Return [x, y] of the center of cell containing provided text 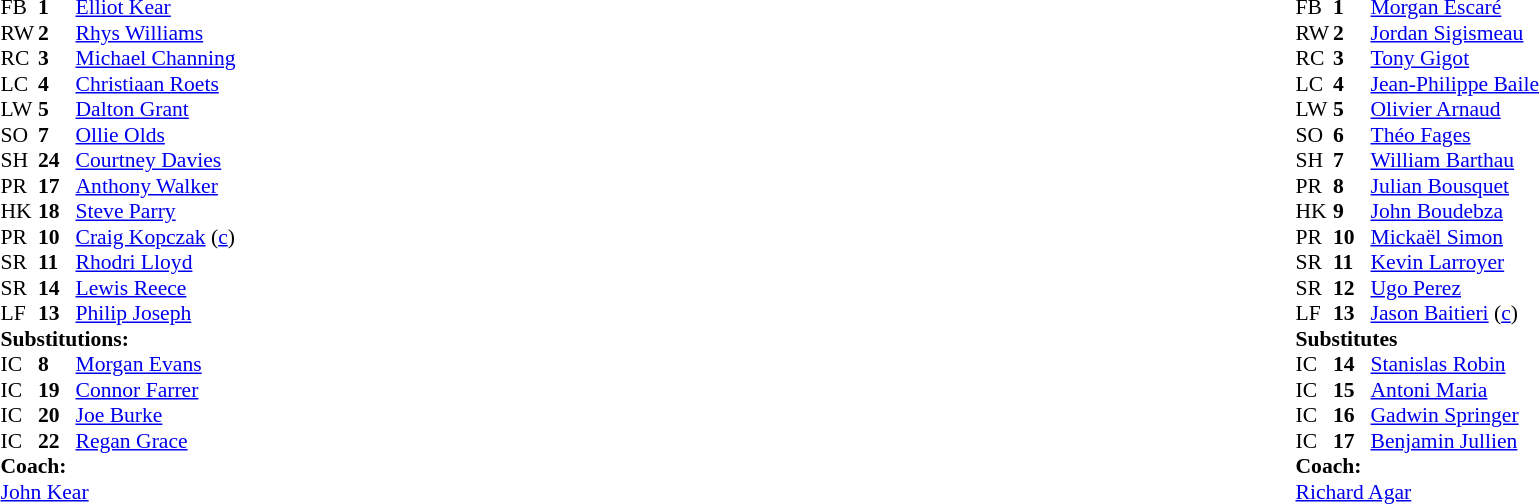
20 [57, 415]
Ollie Olds [156, 135]
22 [57, 441]
William Barthau [1455, 161]
Craig Kopczak (c) [156, 237]
Benjamin Jullien [1455, 441]
Rhys Williams [156, 33]
Anthony Walker [156, 186]
Morgan Evans [156, 365]
Jason Baitieri (c) [1455, 313]
John Boudebza [1455, 211]
15 [1352, 390]
Michael Channing [156, 59]
Joe Burke [156, 415]
Dalton Grant [156, 109]
Regan Grace [156, 441]
24 [57, 161]
Stanislas Robin [1455, 365]
Mickaël Simon [1455, 237]
Substitutions: [118, 339]
Substitutes [1418, 339]
Tony Gigot [1455, 59]
Ugo Perez [1455, 288]
Christiaan Roets [156, 84]
Courtney Davies [156, 161]
Olivier Arnaud [1455, 109]
18 [57, 211]
16 [1352, 415]
Philip Joseph [156, 313]
Steve Parry [156, 211]
9 [1352, 211]
Lewis Reece [156, 288]
Kevin Larroyer [1455, 263]
Jordan Sigismeau [1455, 33]
Antoni Maria [1455, 390]
12 [1352, 288]
19 [57, 390]
Connor Farrer [156, 390]
Rhodri Lloyd [156, 263]
Jean-Philippe Baile [1455, 84]
Julian Bousquet [1455, 186]
Gadwin Springer [1455, 415]
Théo Fages [1455, 135]
6 [1352, 135]
